For the text-containing cell, return its midpoint in [x, y] coordinate format. 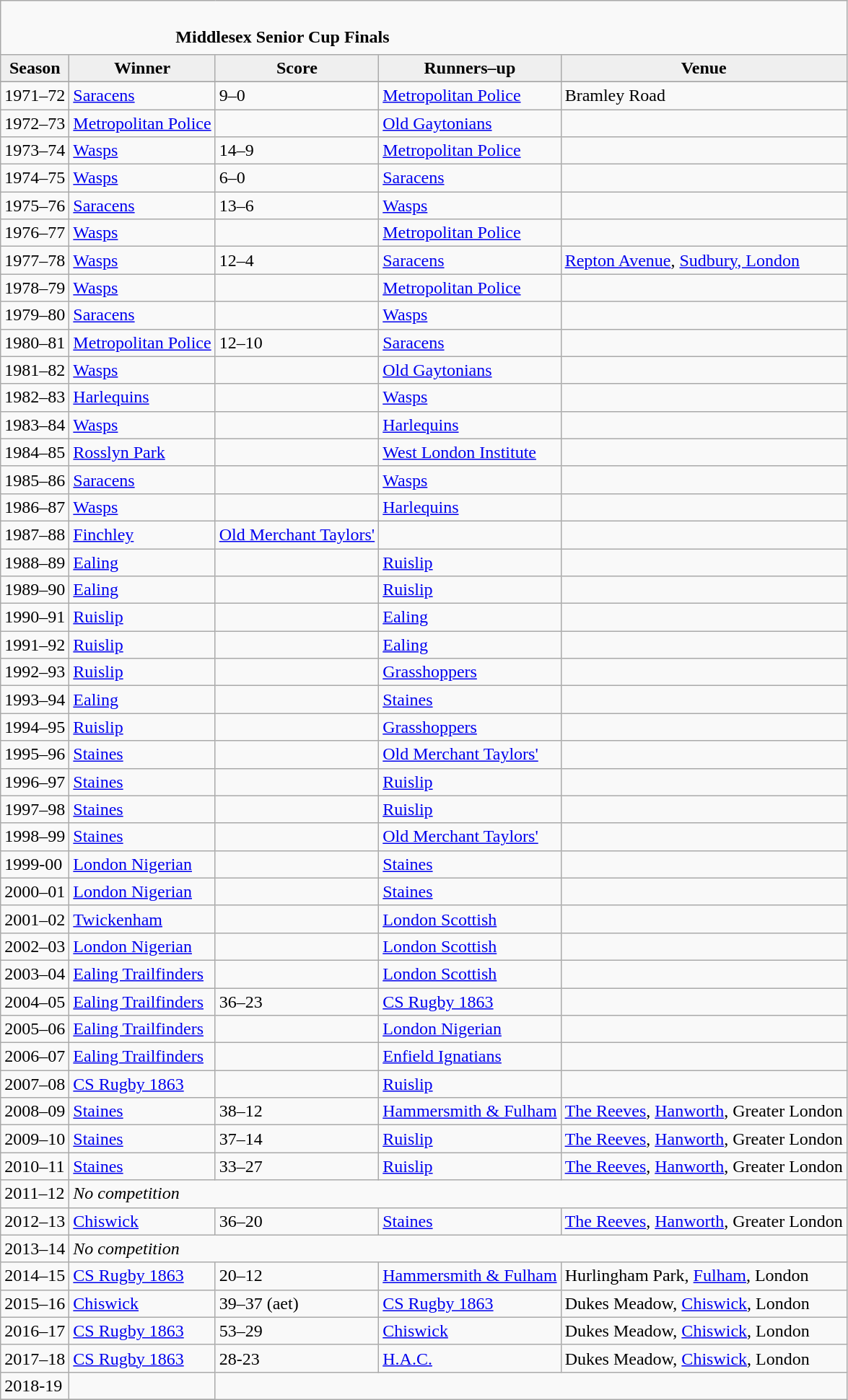
1988–89 [35, 562]
Repton Avenue, Sudbury, London [704, 260]
2018-19 [35, 1386]
1985–86 [35, 480]
9–0 [297, 95]
1990–91 [35, 617]
2001–02 [35, 919]
1998–99 [35, 837]
2006–07 [35, 1057]
2008–09 [35, 1111]
1983–84 [35, 425]
1982–83 [35, 397]
1975–76 [35, 206]
2009–10 [35, 1139]
1979–80 [35, 315]
1987–88 [35, 534]
H.A.C. [470, 1358]
1971–72 [35, 95]
1992–93 [35, 672]
1989–90 [35, 590]
Hurlingham Park, Fulham, London [704, 1276]
53–29 [297, 1331]
1981–82 [35, 370]
1986–87 [35, 507]
West London Institute [470, 452]
1976–77 [35, 233]
1974–75 [35, 178]
2010–11 [35, 1166]
2017–18 [35, 1358]
2014–15 [35, 1276]
2015–16 [35, 1303]
1997–98 [35, 809]
6–0 [297, 178]
Season [35, 68]
12–10 [297, 343]
39–37 (aet) [297, 1303]
Enfield Ignatians [470, 1057]
1973–74 [35, 151]
37–14 [297, 1139]
Runners–up [470, 68]
1977–78 [35, 260]
1996–97 [35, 782]
28-23 [297, 1358]
1984–85 [35, 452]
Bramley Road [704, 95]
12–4 [297, 260]
38–12 [297, 1111]
2013–14 [35, 1249]
2016–17 [35, 1331]
2005–06 [35, 1029]
1980–81 [35, 343]
2012–13 [35, 1221]
Finchley [142, 534]
20–12 [297, 1276]
Twickenham [142, 919]
2002–03 [35, 946]
13–6 [297, 206]
1999-00 [35, 864]
1994–95 [35, 727]
1995–96 [35, 754]
Score [297, 68]
33–27 [297, 1166]
2011–12 [35, 1194]
1991–92 [35, 645]
2000–01 [35, 891]
36–20 [297, 1221]
36–23 [297, 1002]
Venue [704, 68]
2007–08 [35, 1084]
2004–05 [35, 1002]
1993–94 [35, 700]
1972–73 [35, 123]
2003–04 [35, 974]
14–9 [297, 151]
Rosslyn Park [142, 452]
1978–79 [35, 288]
Winner [142, 68]
